Pinpoint the cell where the given text exists, returning its (X, Y) midpoint coordinate. 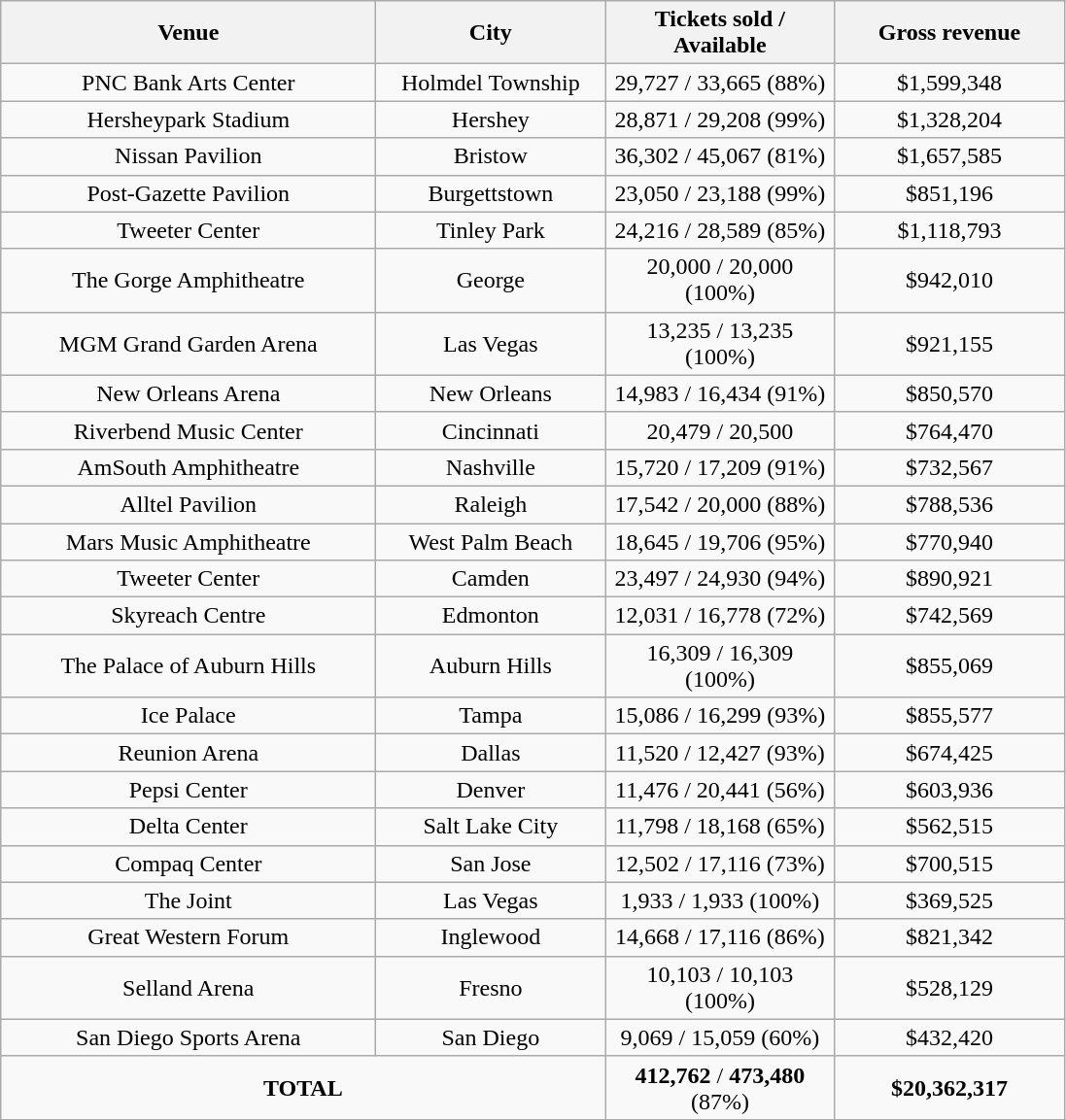
12,031 / 16,778 (72%) (720, 616)
$821,342 (949, 937)
Bristow (491, 156)
New Orleans Arena (189, 393)
City (491, 33)
$942,010 (949, 280)
The Gorge Amphitheatre (189, 280)
$788,536 (949, 504)
Skyreach Centre (189, 616)
$732,567 (949, 467)
$921,155 (949, 344)
Raleigh (491, 504)
The Joint (189, 900)
Cincinnati (491, 430)
36,302 / 45,067 (81%) (720, 156)
$1,599,348 (949, 83)
$1,118,793 (949, 230)
28,871 / 29,208 (99%) (720, 119)
Denver (491, 790)
New Orleans (491, 393)
$851,196 (949, 193)
Riverbend Music Center (189, 430)
$432,420 (949, 1037)
The Palace of Auburn Hills (189, 666)
Compaq Center (189, 864)
Pepsi Center (189, 790)
16,309 / 16,309 (100%) (720, 666)
24,216 / 28,589 (85%) (720, 230)
$562,515 (949, 827)
$674,425 (949, 753)
Reunion Arena (189, 753)
Venue (189, 33)
$764,470 (949, 430)
Salt Lake City (491, 827)
11,520 / 12,427 (93%) (720, 753)
15,720 / 17,209 (91%) (720, 467)
San Diego Sports Arena (189, 1037)
Hersheypark Stadium (189, 119)
$850,570 (949, 393)
San Diego (491, 1037)
12,502 / 17,116 (73%) (720, 864)
14,668 / 17,116 (86%) (720, 937)
Fresno (491, 987)
1,933 / 1,933 (100%) (720, 900)
Edmonton (491, 616)
TOTAL (303, 1088)
Burgettstown (491, 193)
20,479 / 20,500 (720, 430)
18,645 / 19,706 (95%) (720, 541)
$369,525 (949, 900)
412,762 / 473,480 (87%) (720, 1088)
23,050 / 23,188 (99%) (720, 193)
$700,515 (949, 864)
Selland Arena (189, 987)
$742,569 (949, 616)
Tinley Park (491, 230)
10,103 / 10,103 (100%) (720, 987)
$855,069 (949, 666)
Delta Center (189, 827)
Auburn Hills (491, 666)
West Palm Beach (491, 541)
$1,657,585 (949, 156)
George (491, 280)
$855,577 (949, 716)
$528,129 (949, 987)
San Jose (491, 864)
Mars Music Amphitheatre (189, 541)
17,542 / 20,000 (88%) (720, 504)
Nashville (491, 467)
Gross revenue (949, 33)
29,727 / 33,665 (88%) (720, 83)
Tickets sold / Available (720, 33)
MGM Grand Garden Arena (189, 344)
23,497 / 24,930 (94%) (720, 579)
Hershey (491, 119)
PNC Bank Arts Center (189, 83)
Dallas (491, 753)
Tampa (491, 716)
Post-Gazette Pavilion (189, 193)
11,476 / 20,441 (56%) (720, 790)
Inglewood (491, 937)
14,983 / 16,434 (91%) (720, 393)
Nissan Pavilion (189, 156)
$890,921 (949, 579)
$770,940 (949, 541)
$1,328,204 (949, 119)
9,069 / 15,059 (60%) (720, 1037)
$20,362,317 (949, 1088)
$603,936 (949, 790)
Ice Palace (189, 716)
Great Western Forum (189, 937)
20,000 / 20,000 (100%) (720, 280)
Alltel Pavilion (189, 504)
AmSouth Amphitheatre (189, 467)
Holmdel Township (491, 83)
13,235 / 13,235 (100%) (720, 344)
11,798 / 18,168 (65%) (720, 827)
15,086 / 16,299 (93%) (720, 716)
Camden (491, 579)
